Identify which cell holds the provided text, then report its [x, y] central coordinate. 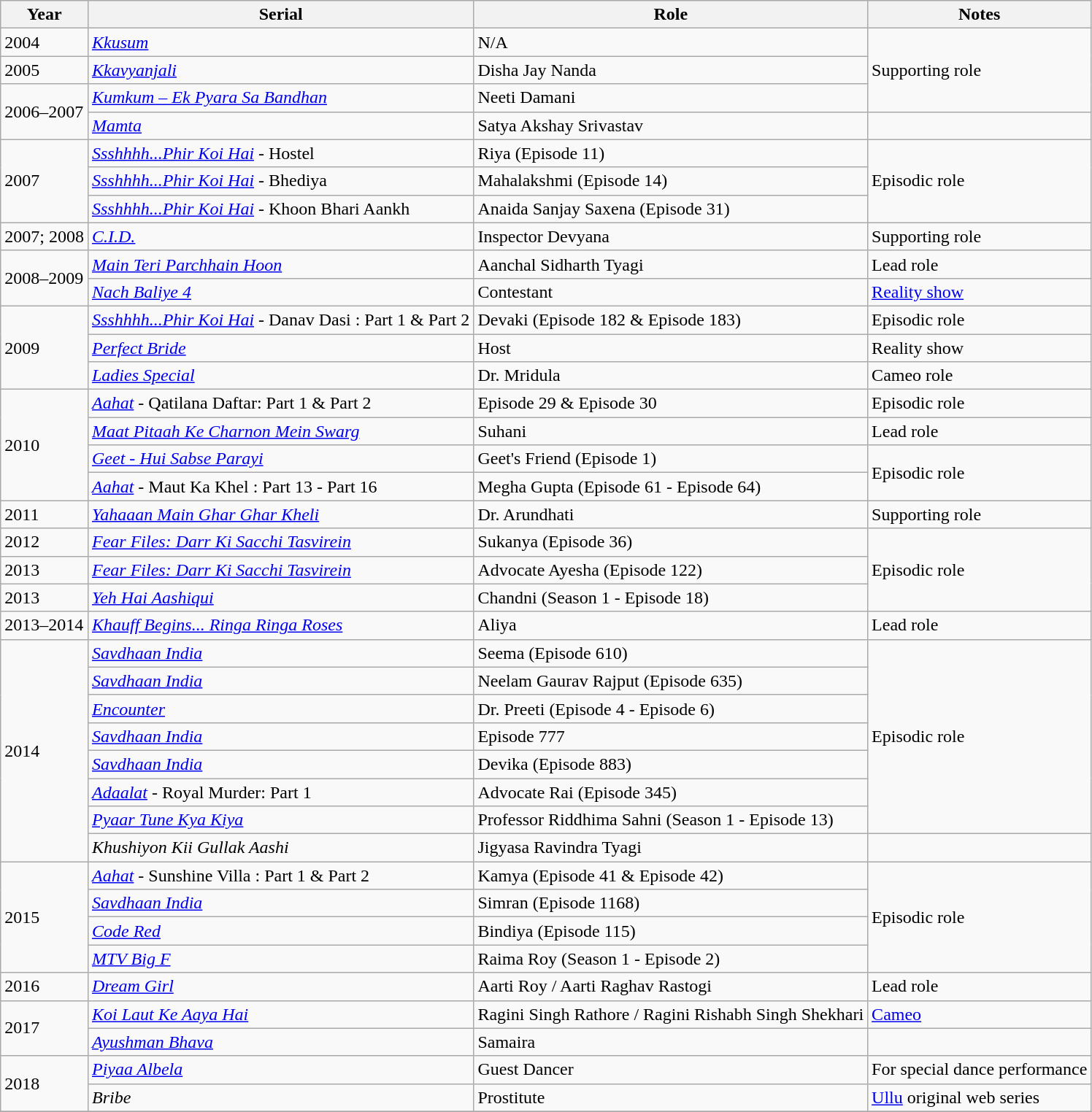
Episode 777 [671, 736]
Year [45, 15]
Nach Baliye 4 [280, 292]
Aahat - Maut Ka Khel : Part 13 - Part 16 [280, 487]
Yahaaan Main Ghar Ghar Kheli [280, 514]
Cameo role [980, 376]
Ssshhhh...Phir Koi Hai - Danav Dasi : Part 1 & Part 2 [280, 320]
Dr. Preeti (Episode 4 - Episode 6) [671, 708]
Pyaar Tune Kya Kiya [280, 820]
Ragini Singh Rathore / Ragini Rishabh Singh Shekhari [671, 1014]
Seema (Episode 610) [671, 653]
Notes [980, 15]
2007; 2008 [45, 236]
Perfect Bride [280, 348]
Kkavyanjali [280, 70]
Ladies Special [280, 376]
Ssshhhh...Phir Koi Hai - Bhediya [280, 181]
Guest Dancer [671, 1070]
2004 [45, 42]
Raima Roy (Season 1 - Episode 2) [671, 959]
Host [671, 348]
Dr. Mridula [671, 376]
Disha Jay Nanda [671, 70]
Role [671, 15]
Maat Pitaah Ke Charnon Mein Swarg [280, 431]
Devika (Episode 883) [671, 764]
Aarti Roy / Aarti Raghav Rastogi [671, 986]
Ayushman Bhava [280, 1042]
Samaira [671, 1042]
Advocate Rai (Episode 345) [671, 792]
For special dance performance [980, 1070]
2012 [45, 542]
2014 [45, 750]
Geet - Hui Sabse Parayi [280, 459]
Dr. Arundhati [671, 514]
C.I.D. [280, 236]
Sukanya (Episode 36) [671, 542]
Encounter [280, 708]
2009 [45, 347]
Khushiyon Kii Gullak Aashi [280, 848]
2013–2014 [45, 625]
Khauff Begins... Ringa Ringa Roses [280, 625]
2008–2009 [45, 278]
Professor Riddhima Sahni (Season 1 - Episode 13) [671, 820]
2018 [45, 1084]
Kumkum – Ek Pyara Sa Bandhan [280, 98]
Koi Laut Ke Aaya Hai [280, 1014]
Contestant [671, 292]
Advocate Ayesha (Episode 122) [671, 570]
Bribe [280, 1097]
Aanchal Sidharth Tyagi [671, 264]
Mamta [280, 126]
N/A [671, 42]
Mahalakshmi (Episode 14) [671, 181]
Riya (Episode 11) [671, 153]
2017 [45, 1028]
2007 [45, 181]
2016 [45, 986]
Megha Gupta (Episode 61 - Episode 64) [671, 487]
Dream Girl [280, 986]
Devaki (Episode 182 & Episode 183) [671, 320]
Ssshhhh...Phir Koi Hai - Khoon Bhari Aankh [280, 209]
MTV Big F [280, 959]
Ssshhhh...Phir Koi Hai - Hostel [280, 153]
Yeh Hai Aashiqui [280, 598]
Aahat - Sunshine Villa : Part 1 & Part 2 [280, 876]
2005 [45, 70]
Piyaa Albela [280, 1070]
2015 [45, 917]
Suhani [671, 431]
Geet's Friend (Episode 1) [671, 459]
Kkusum [280, 42]
Prostitute [671, 1097]
Main Teri Parchhain Hoon [280, 264]
Adaalat - Royal Murder: Part 1 [280, 792]
Inspector Devyana [671, 236]
2011 [45, 514]
Kamya (Episode 41 & Episode 42) [671, 876]
Neeti Damani [671, 98]
Jigyasa Ravindra Tyagi [671, 848]
Simran (Episode 1168) [671, 903]
Anaida Sanjay Saxena (Episode 31) [671, 209]
Satya Akshay Srivastav [671, 126]
Aahat - Qatilana Daftar: Part 1 & Part 2 [280, 404]
Serial [280, 15]
Bindiya (Episode 115) [671, 931]
Neelam Gaurav Rajput (Episode 635) [671, 681]
Ullu original web series [980, 1097]
Code Red [280, 931]
Episode 29 & Episode 30 [671, 404]
2010 [45, 445]
Chandni (Season 1 - Episode 18) [671, 598]
Cameo [980, 1014]
2006–2007 [45, 112]
Aliya [671, 625]
